Find where the given text appears and provide that cell's center as [X, Y] coordinate. 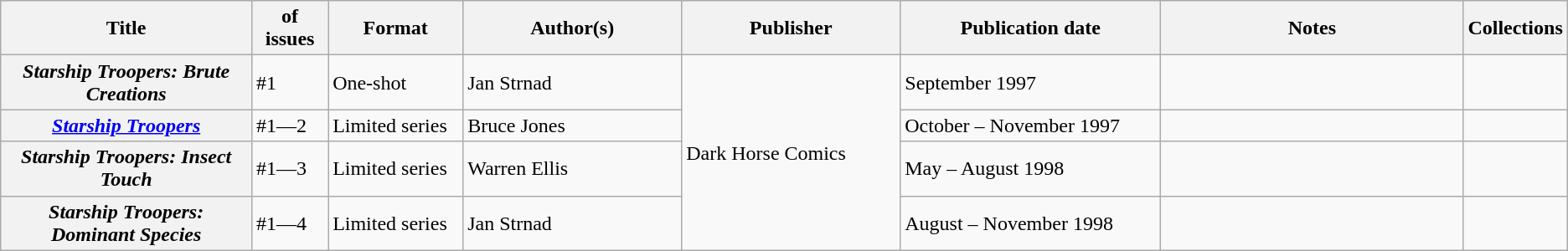
One-shot [395, 82]
October – November 1997 [1030, 125]
#1—2 [290, 125]
Collections [1515, 28]
Starship Troopers [126, 125]
Author(s) [573, 28]
#1 [290, 82]
Warren Ellis [573, 169]
Starship Troopers: Dominant Species [126, 223]
Starship Troopers: Brute Creations [126, 82]
Title [126, 28]
Publication date [1030, 28]
Format [395, 28]
Bruce Jones [573, 125]
August – November 1998 [1030, 223]
#1—3 [290, 169]
Starship Troopers: Insect Touch [126, 169]
Notes [1312, 28]
#1—4 [290, 223]
Publisher [791, 28]
May – August 1998 [1030, 169]
of issues [290, 28]
September 1997 [1030, 82]
Dark Horse Comics [791, 152]
